Return [x, y] of the center of cell containing provided text 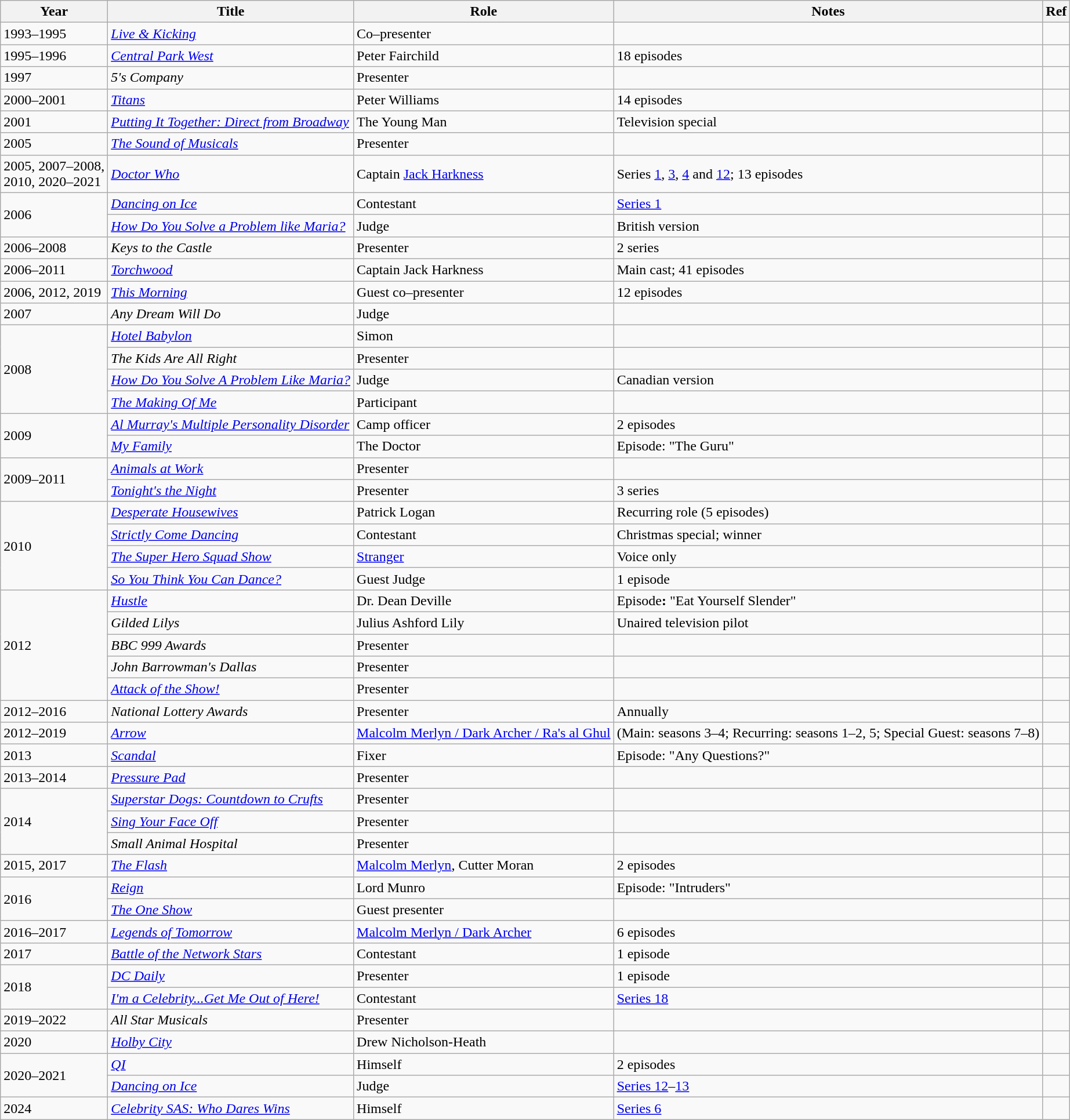
Episode: "Any Questions?" [828, 755]
Putting It Together: Direct from Broadway [231, 122]
2014 [55, 821]
2000–2001 [55, 100]
Notes [828, 12]
2006, 2012, 2019 [55, 292]
Dr. Dean Deville [484, 601]
Strictly Come Dancing [231, 534]
2005, 2007–2008, 2010, 2020–2021 [55, 174]
Annually [828, 711]
Sing Your Face Off [231, 821]
3 series [828, 490]
Guest presenter [484, 910]
Any Dream Will Do [231, 314]
1993–1995 [55, 34]
2009–2011 [55, 479]
Camp officer [484, 424]
2005 [55, 144]
Peter Fairchild [484, 56]
The Sound of Musicals [231, 144]
Superstar Dogs: Countdown to Crufts [231, 799]
Simon [484, 336]
2013 [55, 755]
Christmas special; winner [828, 534]
1995–1996 [55, 56]
Animals at Work [231, 468]
Attack of the Show! [231, 689]
2013–2014 [55, 777]
Live & Kicking [231, 34]
The Making Of Me [231, 402]
Television special [828, 122]
Titans [231, 100]
Episode: "The Guru" [828, 446]
(Main: seasons 3–4; Recurring: seasons 1–2, 5; Special Guest: seasons 7–8) [828, 733]
So You Think You Can Dance? [231, 579]
Episode: "Intruders" [828, 888]
2016 [55, 899]
Legends of Tomorrow [231, 932]
Guest Judge [484, 579]
2006–2011 [55, 270]
14 episodes [828, 100]
Reign [231, 888]
Patrick Logan [484, 512]
John Barrowman's Dallas [231, 667]
Recurring role (5 episodes) [828, 512]
18 episodes [828, 56]
Desperate Housewives [231, 512]
Series 1, 3, 4 and 12; 13 episodes [828, 174]
Celebrity SAS: Who Dares Wins [231, 1108]
Tonight's the Night [231, 490]
Title [231, 12]
Holby City [231, 1042]
Peter Williams [484, 100]
Guest co–presenter [484, 292]
2015, 2017 [55, 866]
Stranger [484, 557]
5's Company [231, 78]
2009 [55, 435]
Participant [484, 402]
2024 [55, 1108]
Malcolm Merlyn, Cutter Moran [484, 866]
Gilded Lilys [231, 623]
The Flash [231, 866]
Malcolm Merlyn / Dark Archer [484, 932]
2007 [55, 314]
All Star Musicals [231, 1020]
Malcolm Merlyn / Dark Archer / Ra's al Ghul [484, 733]
Keys to the Castle [231, 248]
Lord Munro [484, 888]
QI [231, 1064]
2 series [828, 248]
Unaired television pilot [828, 623]
Series 18 [828, 998]
2008 [55, 369]
Year [55, 12]
2016–2017 [55, 932]
2012–2016 [55, 711]
Role [484, 12]
Series 6 [828, 1108]
My Family [231, 446]
12 episodes [828, 292]
Al Murray's Multiple Personality Disorder [231, 424]
2006–2008 [55, 248]
Ref [1057, 12]
2001 [55, 122]
Arrow [231, 733]
How Do You Solve A Problem Like Maria? [231, 380]
DC Daily [231, 976]
Small Animal Hospital [231, 843]
This Morning [231, 292]
BBC 999 Awards [231, 645]
Julius Ashford Lily [484, 623]
2019–2022 [55, 1020]
Scandal [231, 755]
2010 [55, 546]
Series 1 [828, 203]
Co–presenter [484, 34]
2012–2019 [55, 733]
How Do You Solve a Problem like Maria? [231, 226]
2006 [55, 214]
Drew Nicholson-Heath [484, 1042]
Voice only [828, 557]
Hustle [231, 601]
2020–2021 [55, 1075]
2020 [55, 1042]
Hotel Babylon [231, 336]
Doctor Who [231, 174]
Episode: "Eat Yourself Slender" [828, 601]
Main cast; 41 episodes [828, 270]
The Young Man [484, 122]
The One Show [231, 910]
2012 [55, 645]
British version [828, 226]
Series 12–13 [828, 1086]
6 episodes [828, 932]
Fixer [484, 755]
Torchwood [231, 270]
Pressure Pad [231, 777]
Central Park West [231, 56]
National Lottery Awards [231, 711]
The Super Hero Squad Show [231, 557]
The Doctor [484, 446]
Canadian version [828, 380]
I'm a Celebrity...Get Me Out of Here! [231, 998]
2017 [55, 954]
The Kids Are All Right [231, 358]
Battle of the Network Stars [231, 954]
2018 [55, 987]
1997 [55, 78]
